From the cell containing the given text, extract its center point as [X, Y] coordinate. 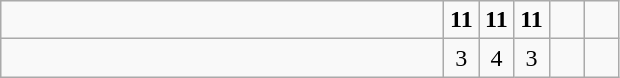
4 [496, 58]
